Capture the cell that displays the provided text and extract its [x, y] central coordinate. 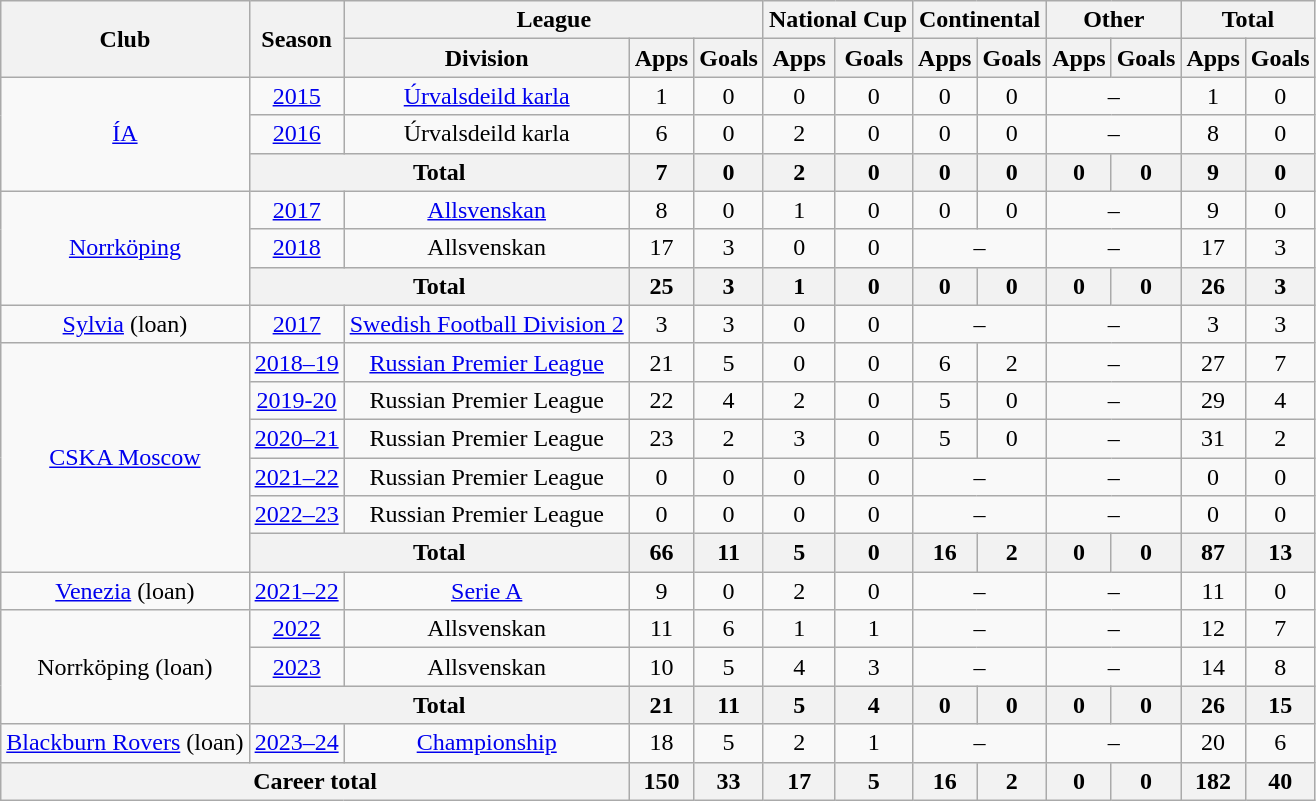
18 [661, 743]
Venezia (loan) [125, 591]
2023 [296, 667]
2019-20 [296, 400]
2020–21 [296, 438]
66 [661, 553]
Club [125, 39]
National Cup [838, 20]
2016 [296, 134]
150 [661, 781]
ÍA [125, 134]
13 [1280, 553]
League [554, 20]
Norrköping [125, 248]
Swedish Football Division 2 [486, 324]
15 [1280, 705]
20 [1213, 743]
Season [296, 39]
Career total [315, 781]
Sylvia (loan) [125, 324]
10 [661, 667]
14 [1213, 667]
29 [1213, 400]
12 [1213, 629]
CSKA Moscow [125, 457]
2015 [296, 96]
25 [661, 286]
2018–19 [296, 362]
27 [1213, 362]
Other [1114, 20]
22 [661, 400]
2022 [296, 629]
Norrköping (loan) [125, 667]
Blackburn Rovers (loan) [125, 743]
Continental [980, 20]
2018 [296, 248]
33 [729, 781]
182 [1213, 781]
2023–24 [296, 743]
Division [486, 58]
40 [1280, 781]
Championship [486, 743]
Serie A [486, 591]
87 [1213, 553]
2022–23 [296, 515]
31 [1213, 438]
23 [661, 438]
